Search for the cell housing the specified text and yield its [x, y] center coordinate. 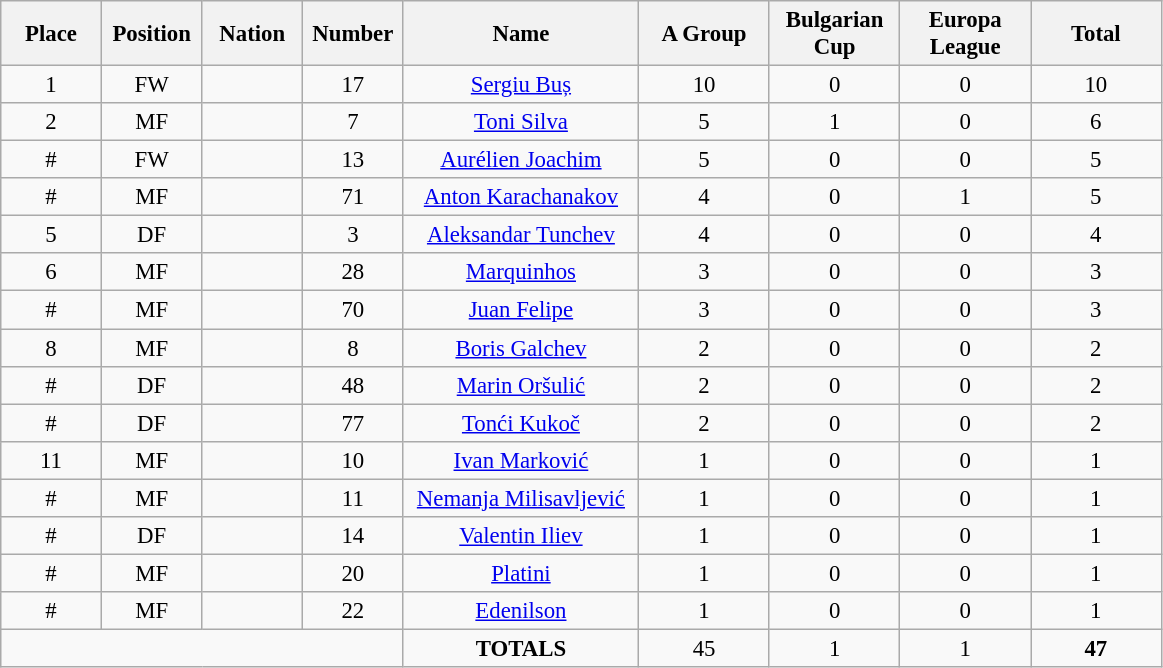
TOTALS [521, 648]
Bulgarian Cup [834, 34]
Aleksandar Tunchev [521, 235]
71 [354, 197]
Valentin Iliev [521, 536]
45 [704, 648]
77 [354, 423]
Aurélien Joachim [521, 160]
Nemanja Milisavljević [521, 498]
Number [354, 34]
Platini [521, 573]
Marquinhos [521, 273]
13 [354, 160]
Place [52, 34]
47 [1096, 648]
Europa League [966, 34]
48 [354, 385]
Nation [252, 34]
A Group [704, 34]
7 [354, 122]
17 [354, 85]
Anton Karachanakov [521, 197]
Position [152, 34]
Sergiu Buș [521, 85]
Edenilson [521, 611]
Toni Silva [521, 122]
20 [354, 573]
Tonći Kukoč [521, 423]
Ivan Marković [521, 460]
70 [354, 310]
Total [1096, 34]
28 [354, 273]
Juan Felipe [521, 310]
Marin Oršulić [521, 385]
14 [354, 536]
Name [521, 34]
Boris Galchev [521, 348]
22 [354, 611]
